Capture the cell that displays the provided text and extract its (X, Y) central coordinate. 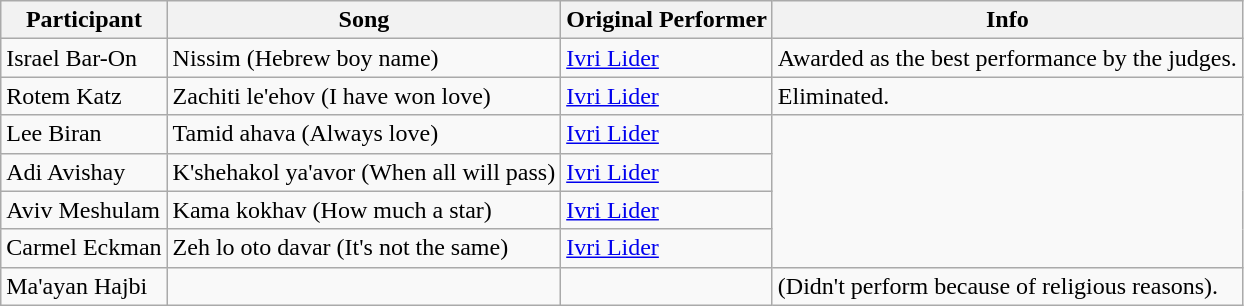
(Didn't perform because of religious reasons). (1007, 286)
Rotem Katz (84, 96)
Eliminated. (1007, 96)
Lee Biran (84, 134)
Zachiti le'ehov (I have won love) (364, 96)
Ma'ayan Hajbi (84, 286)
Original Performer (667, 20)
Zeh lo oto davar (It's not the same) (364, 248)
Tamid ahava (Always love) (364, 134)
Carmel Eckman (84, 248)
Song (364, 20)
Participant (84, 20)
K'shehakol ya'avor (When all will pass) (364, 172)
Info (1007, 20)
Kama kokhav (How much a star) (364, 210)
Awarded as the best performance by the judges. (1007, 58)
Adi Avishay (84, 172)
Aviv Meshulam (84, 210)
Israel Bar-On (84, 58)
Nissim (Hebrew boy name) (364, 58)
